For the text-containing cell, return its midpoint in (X, Y) coordinate format. 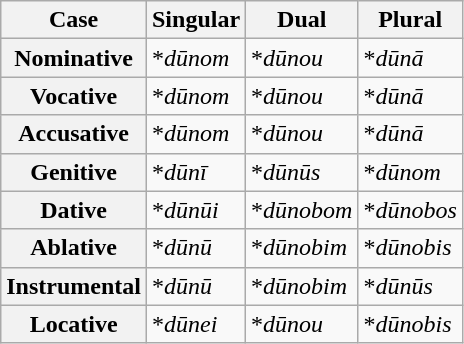
Plural (410, 20)
*dūnī (196, 172)
*dūnūi (196, 210)
Vocative (74, 96)
*dūnobos (410, 210)
Instrumental (74, 286)
Dative (74, 210)
Case (74, 20)
Genitive (74, 172)
Dual (302, 20)
Nominative (74, 58)
Locative (74, 324)
*dūnobom (302, 210)
Singular (196, 20)
Accusative (74, 134)
Ablative (74, 248)
*dūnei (196, 324)
